From the cell containing the given text, extract its center point as [x, y] coordinate. 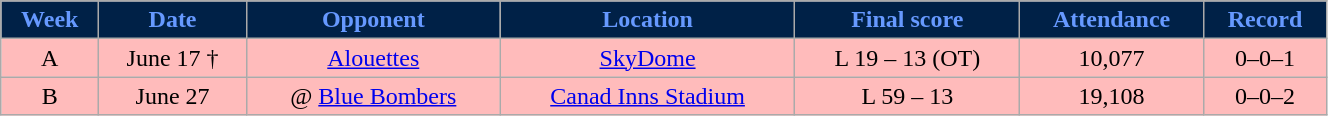
June 27 [173, 96]
Record [1266, 20]
Opponent [373, 20]
19,108 [1112, 96]
Final score [908, 20]
Date [173, 20]
A [50, 58]
@ Blue Bombers [373, 96]
L 19 – 13 (OT) [908, 58]
June 17 † [173, 58]
Alouettes [373, 58]
B [50, 96]
Canad Inns Stadium [648, 96]
L 59 – 13 [908, 96]
0–0–1 [1266, 58]
SkyDome [648, 58]
Week [50, 20]
10,077 [1112, 58]
Location [648, 20]
0–0–2 [1266, 96]
Attendance [1112, 20]
